Search for the cell housing the specified text and yield its (x, y) center coordinate. 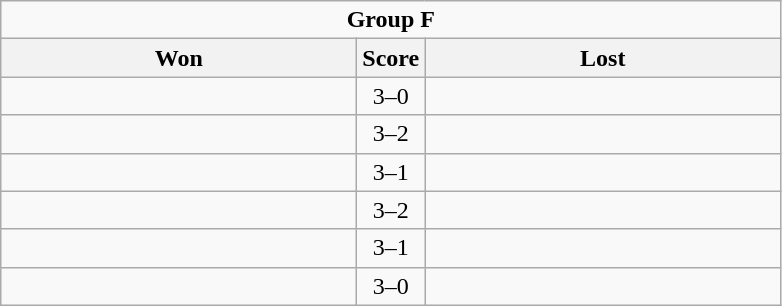
Won (179, 58)
Score (391, 58)
Group F (391, 20)
Lost (603, 58)
